Search for the cell housing the specified text and yield its (X, Y) center coordinate. 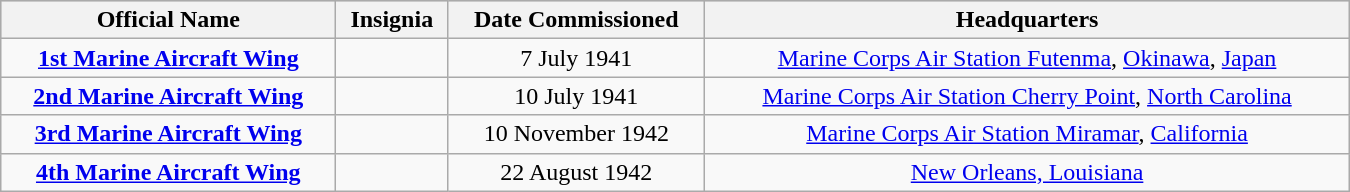
22 August 1942 (576, 172)
Official Name (168, 20)
Date Commissioned (576, 20)
New Orleans, Louisiana (1027, 172)
Marine Corps Air Station Futenma, Okinawa, Japan (1027, 58)
10 November 1942 (576, 134)
4th Marine Aircraft Wing (168, 172)
3rd Marine Aircraft Wing (168, 134)
2nd Marine Aircraft Wing (168, 96)
1st Marine Aircraft Wing (168, 58)
10 July 1941 (576, 96)
Marine Corps Air Station Miramar, California (1027, 134)
Headquarters (1027, 20)
Marine Corps Air Station Cherry Point, North Carolina (1027, 96)
Insignia (392, 20)
7 July 1941 (576, 58)
